Locate the cell with the specified text and output its (X, Y) center coordinate. 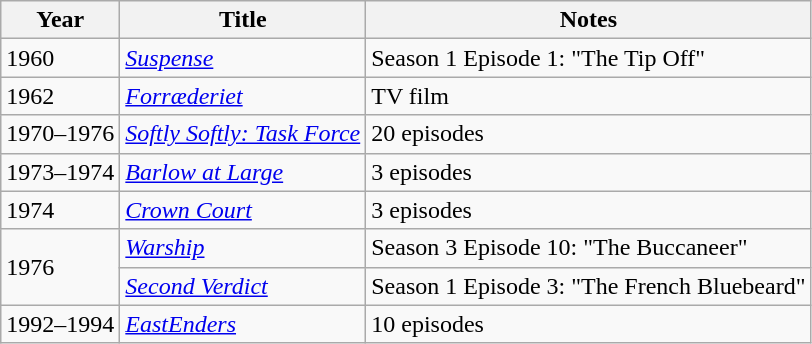
Second Verdict (243, 286)
Year (60, 20)
1973–1974 (60, 172)
1992–1994 (60, 324)
1962 (60, 96)
Forræderiet (243, 96)
10 episodes (588, 324)
20 episodes (588, 134)
Suspense (243, 58)
Warship (243, 248)
TV film (588, 96)
Season 1 Episode 1: "The Tip Off" (588, 58)
1976 (60, 267)
1970–1976 (60, 134)
EastEnders (243, 324)
Softly Softly: Task Force (243, 134)
Season 1 Episode 3: "The French Bluebeard" (588, 286)
Season 3 Episode 10: "The Buccaneer" (588, 248)
1960 (60, 58)
Barlow at Large (243, 172)
1974 (60, 210)
Notes (588, 20)
Title (243, 20)
Crown Court (243, 210)
